Determine the (X, Y) coordinate at the center of the cell enclosing the given text.  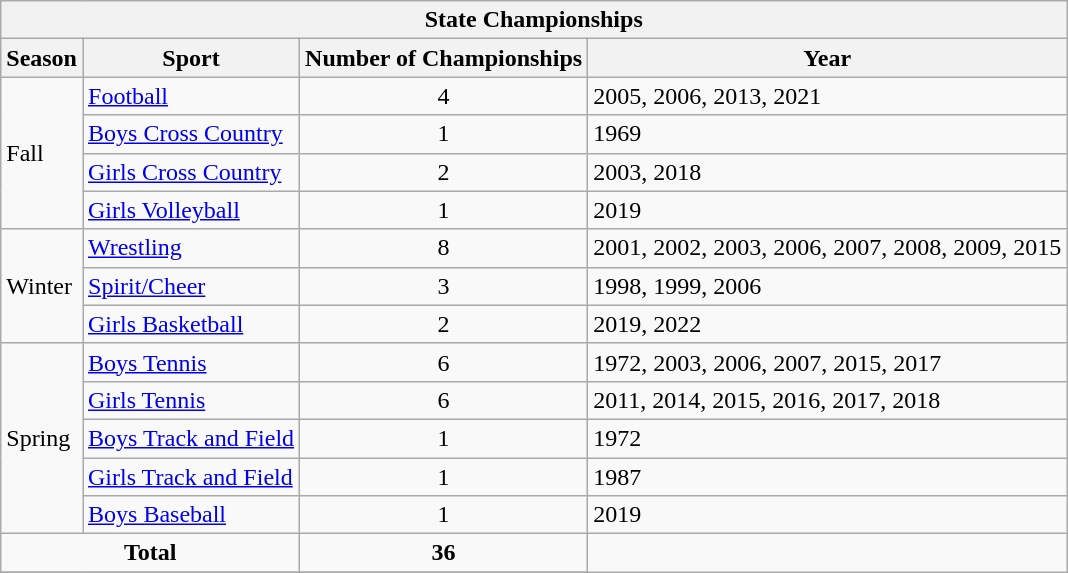
Football (190, 96)
2001, 2002, 2003, 2006, 2007, 2008, 2009, 2015 (828, 248)
2003, 2018 (828, 172)
Girls Cross Country (190, 172)
2011, 2014, 2015, 2016, 2017, 2018 (828, 400)
Girls Volleyball (190, 210)
Winter (42, 286)
Sport (190, 58)
Boys Track and Field (190, 438)
2005, 2006, 2013, 2021 (828, 96)
Boys Tennis (190, 362)
Fall (42, 153)
State Championships (534, 20)
Season (42, 58)
8 (444, 248)
1998, 1999, 2006 (828, 286)
3 (444, 286)
Boys Baseball (190, 515)
1969 (828, 134)
Girls Track and Field (190, 477)
4 (444, 96)
Spring (42, 438)
Number of Championships (444, 58)
2019, 2022 (828, 324)
Total (150, 553)
Wrestling (190, 248)
Boys Cross Country (190, 134)
Spirit/Cheer (190, 286)
36 (444, 553)
Girls Basketball (190, 324)
1972 (828, 438)
1972, 2003, 2006, 2007, 2015, 2017 (828, 362)
Year (828, 58)
1987 (828, 477)
Girls Tennis (190, 400)
